Capture the cell that displays the provided text and extract its (X, Y) central coordinate. 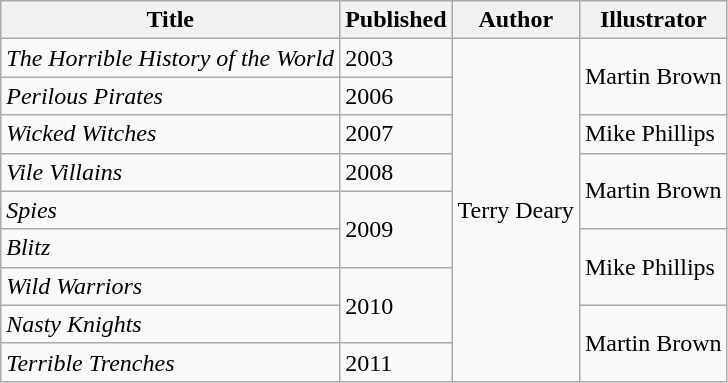
Published (396, 20)
Illustrator (653, 20)
2006 (396, 96)
Title (170, 20)
The Horrible History of the World (170, 58)
2008 (396, 172)
Spies (170, 210)
Terrible Trenches (170, 362)
2003 (396, 58)
Author (516, 20)
2007 (396, 134)
2010 (396, 305)
Wild Warriors (170, 286)
Wicked Witches (170, 134)
2009 (396, 229)
Blitz (170, 248)
Nasty Knights (170, 324)
Vile Villains (170, 172)
2011 (396, 362)
Perilous Pirates (170, 96)
Terry Deary (516, 210)
